Provide the (X, Y) coordinate of the cell's center where the given text is located.  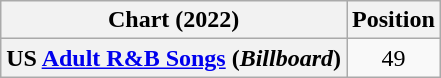
49 (394, 58)
Chart (2022) (174, 20)
Position (394, 20)
US Adult R&B Songs (Billboard) (174, 58)
